Search for the cell housing the specified text and yield its (x, y) center coordinate. 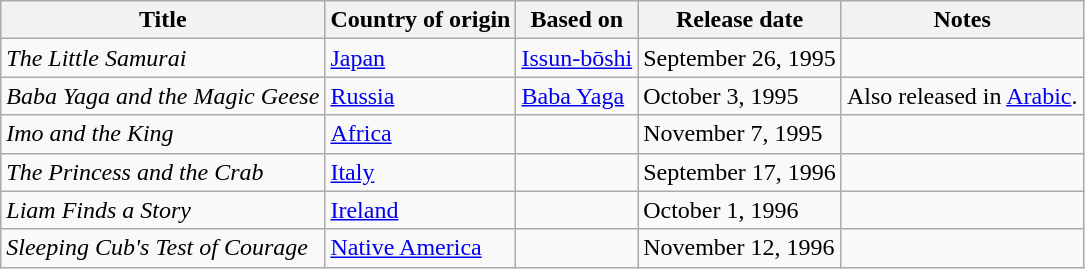
The Princess and the Crab (163, 172)
Baba Yaga (577, 96)
Italy (420, 172)
Issun-bōshi (577, 58)
Ireland (420, 210)
October 3, 1995 (740, 96)
Title (163, 20)
Liam Finds a Story (163, 210)
Japan (420, 58)
Sleeping Cub's Test of Courage (163, 248)
Notes (962, 20)
Imo and the King (163, 134)
Release date (740, 20)
November 12, 1996 (740, 248)
The Little Samurai (163, 58)
Based on (577, 20)
Country of origin (420, 20)
November 7, 1995 (740, 134)
September 17, 1996 (740, 172)
Native America (420, 248)
Also released in Arabic. (962, 96)
September 26, 1995 (740, 58)
October 1, 1996 (740, 210)
Baba Yaga and the Magic Geese (163, 96)
Africa (420, 134)
Russia (420, 96)
